From the cell containing the given text, extract its center point as (X, Y) coordinate. 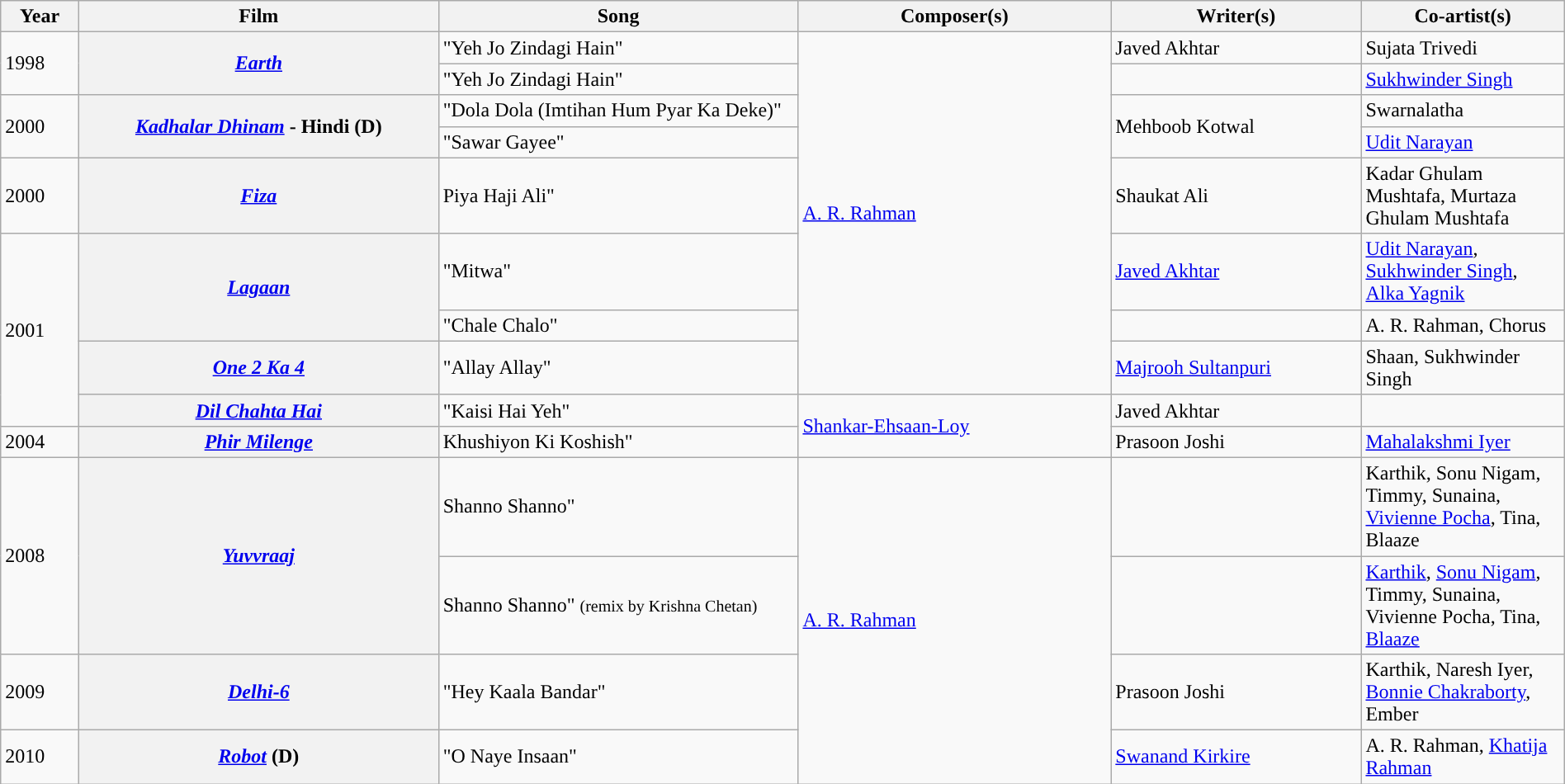
Phir Milenge (258, 442)
Shaan, Sukhwinder Singh (1463, 368)
Delhi-6 (258, 692)
Shaukat Ali (1236, 196)
2008 (40, 555)
Swanand Kirkire (1236, 758)
Kadar Ghulam Mushtafa, Murtaza Ghulam Mushtafa (1463, 196)
Shankar-Ehsaan-Loy (954, 426)
Fiza (258, 196)
"Kaisi Hai Yeh" (618, 410)
Majrooh Sultanpuri (1236, 368)
Sujata Trivedi (1463, 48)
One 2 Ka 4 (258, 368)
Udit Narayan (1463, 142)
Swarnalatha (1463, 111)
"Allay Allay" (618, 368)
"Chale Chalo" (618, 325)
Udit Narayan, Sukhwinder Singh, Alka Yagnik (1463, 272)
2001 (40, 330)
Sukhwinder Singh (1463, 79)
"Hey Kaala Bandar" (618, 692)
Composer(s) (954, 17)
A. R. Rahman, Khatija Rahman (1463, 758)
Shanno Shanno" (remix by Krishna Chetan) (618, 606)
"Dola Dola (Imtihan Hum Pyar Ka Deke)" (618, 111)
Co-artist(s) (1463, 17)
2010 (40, 758)
Piya Haji Ali" (618, 196)
"Mitwa" (618, 272)
Robot (D) (258, 758)
1998 (40, 64)
A. R. Rahman, Chorus (1463, 325)
Kadhalar Dhinam - Hindi (D) (258, 126)
Yuvvraaj (258, 555)
Film (258, 17)
"O Naye Insaan" (618, 758)
Mahalakshmi Iyer (1463, 442)
Dil Chahta Hai (258, 410)
2004 (40, 442)
2009 (40, 692)
Lagaan (258, 287)
Mehboob Kotwal (1236, 126)
Karthik, Naresh Iyer, Bonnie Chakraborty, Ember (1463, 692)
"Sawar Gayee" (618, 142)
Shanno Shanno" (618, 507)
Earth (258, 64)
Year (40, 17)
Khushiyon Ki Koshish" (618, 442)
Writer(s) (1236, 17)
Song (618, 17)
